Scan for the cell matching the given text and deliver its [x, y] coordinate at center. 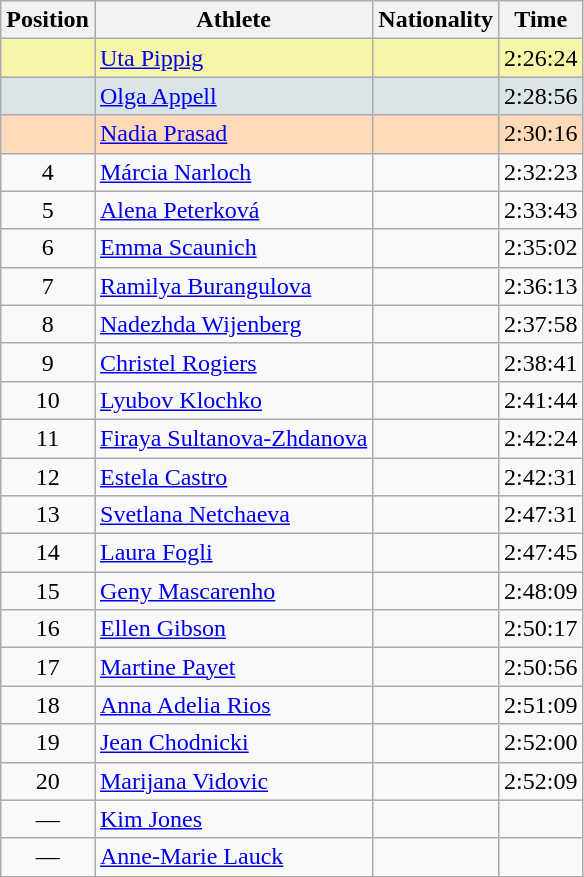
19 [48, 743]
16 [48, 629]
Lyubov Klochko [233, 400]
2:30:16 [541, 134]
6 [48, 248]
13 [48, 515]
2:37:58 [541, 324]
Martine Payet [233, 667]
Ellen Gibson [233, 629]
Nadezhda Wijenberg [233, 324]
2:28:56 [541, 96]
11 [48, 438]
7 [48, 286]
2:48:09 [541, 591]
Time [541, 20]
Anne-Marie Lauck [233, 857]
2:50:17 [541, 629]
2:52:00 [541, 743]
2:42:24 [541, 438]
2:38:41 [541, 362]
Marijana Vidovic [233, 781]
8 [48, 324]
Olga Appell [233, 96]
Nationality [436, 20]
2:26:24 [541, 58]
Uta Pippig [233, 58]
Márcia Narloch [233, 172]
4 [48, 172]
18 [48, 705]
17 [48, 667]
Position [48, 20]
Christel Rogiers [233, 362]
2:36:13 [541, 286]
2:33:43 [541, 210]
Athlete [233, 20]
20 [48, 781]
Estela Castro [233, 477]
Firaya Sultanova-Zhdanova [233, 438]
5 [48, 210]
2:35:02 [541, 248]
9 [48, 362]
Nadia Prasad [233, 134]
Ramilya Burangulova [233, 286]
2:50:56 [541, 667]
2:47:31 [541, 515]
Alena Peterková [233, 210]
2:32:23 [541, 172]
Anna Adelia Rios [233, 705]
Geny Mascarenho [233, 591]
Svetlana Netchaeva [233, 515]
10 [48, 400]
2:47:45 [541, 553]
2:52:09 [541, 781]
Kim Jones [233, 819]
Jean Chodnicki [233, 743]
2:51:09 [541, 705]
15 [48, 591]
14 [48, 553]
Laura Fogli [233, 553]
12 [48, 477]
2:41:44 [541, 400]
2:42:31 [541, 477]
Emma Scaunich [233, 248]
